Return the [x, y] coordinate for the center point of the cell that contains the specified text.  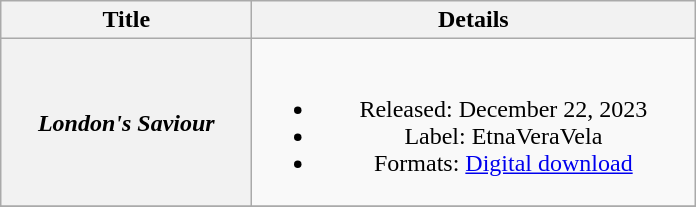
Released: December 22, 2023Label: EtnaVeraVelaFormats: Digital download [474, 122]
Details [474, 20]
London's Saviour [126, 122]
Title [126, 20]
